From the cell containing the given text, extract its center point as (x, y) coordinate. 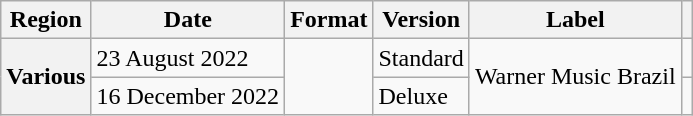
Various (46, 77)
Label (575, 20)
Version (421, 20)
Deluxe (421, 96)
16 December 2022 (188, 96)
Format (329, 20)
Date (188, 20)
Region (46, 20)
Warner Music Brazil (575, 77)
Standard (421, 58)
23 August 2022 (188, 58)
